Search for the cell housing the specified text and yield its [X, Y] center coordinate. 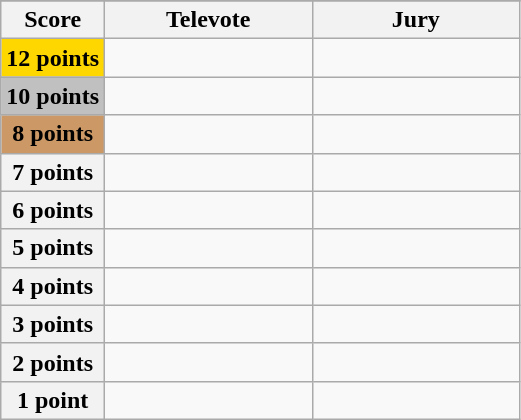
Televote [209, 20]
7 points [53, 172]
Score [53, 20]
10 points [53, 96]
3 points [53, 324]
5 points [53, 248]
8 points [53, 134]
12 points [53, 58]
4 points [53, 286]
2 points [53, 362]
6 points [53, 210]
1 point [53, 400]
Jury [416, 20]
